Scan for the cell matching the given text and deliver its (x, y) coordinate at center. 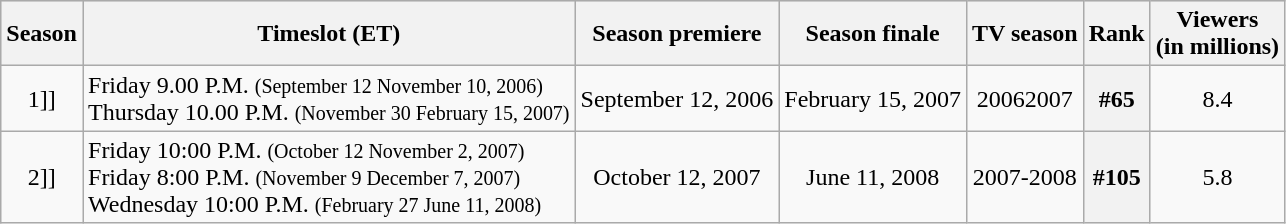
September 12, 2006 (677, 98)
#105 (1116, 177)
Season premiere (677, 34)
Friday 9.00 P.M. (September 12 November 10, 2006)Thursday 10.00 P.M. (November 30 February 15, 2007) (328, 98)
2]] (42, 177)
#65 (1116, 98)
Rank (1116, 34)
June 11, 2008 (873, 177)
Viewers(in millions) (1217, 34)
Season finale (873, 34)
2007-2008 (1024, 177)
October 12, 2007 (677, 177)
Season (42, 34)
TV season (1024, 34)
Friday 10:00 P.M. (October 12 November 2, 2007)Friday 8:00 P.M. (November 9 December 7, 2007)Wednesday 10:00 P.M. (February 27 June 11, 2008) (328, 177)
February 15, 2007 (873, 98)
Timeslot (ET) (328, 34)
8.4 (1217, 98)
20062007 (1024, 98)
1]] (42, 98)
5.8 (1217, 177)
